Capture the cell that displays the provided text and extract its (X, Y) central coordinate. 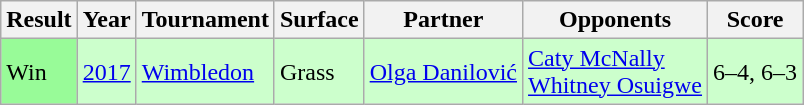
2017 (106, 72)
Result (39, 20)
Tournament (205, 20)
Win (39, 72)
Partner (443, 20)
Opponents (616, 20)
Olga Danilović (443, 72)
6–4, 6–3 (756, 72)
Score (756, 20)
Year (106, 20)
Grass (319, 72)
Wimbledon (205, 72)
Caty McNally Whitney Osuigwe (616, 72)
Surface (319, 20)
